Identify which cell holds the provided text, then report its (x, y) central coordinate. 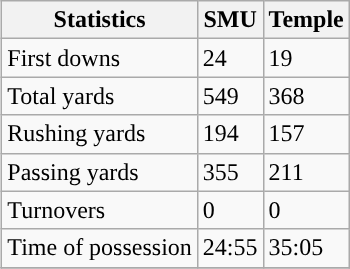
Temple (306, 20)
First downs (100, 58)
355 (230, 172)
24:55 (230, 248)
Time of possession (100, 248)
368 (306, 96)
19 (306, 58)
35:05 (306, 248)
Rushing yards (100, 134)
194 (230, 134)
157 (306, 134)
24 (230, 58)
Statistics (100, 20)
SMU (230, 20)
211 (306, 172)
549 (230, 96)
Turnovers (100, 210)
Passing yards (100, 172)
Total yards (100, 96)
